Determine the [x, y] coordinate at the center of the cell enclosing the given text.  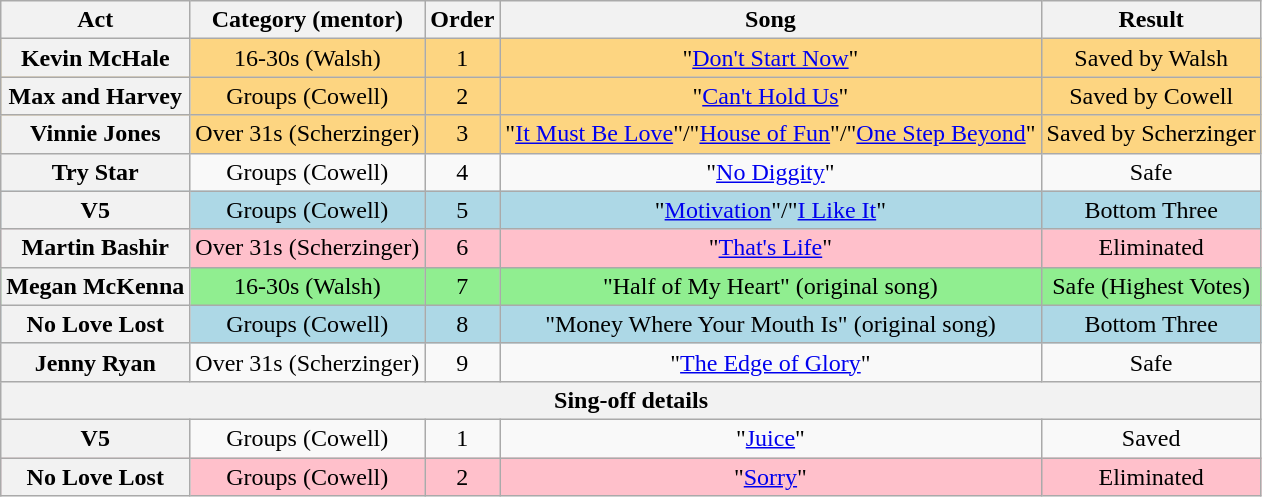
Act [96, 20]
Saved by Scherzinger [1151, 134]
7 [462, 286]
Safe (Highest Votes) [1151, 286]
Saved [1151, 438]
Saved by Walsh [1151, 58]
"The Edge of Glory" [770, 362]
"Sorry" [770, 477]
"Half of My Heart" (original song) [770, 286]
Kevin McHale [96, 58]
Order [462, 20]
"No Diggity" [770, 172]
Max and Harvey [96, 96]
"Motivation"/"I Like It" [770, 210]
9 [462, 362]
4 [462, 172]
"Don't Start Now" [770, 58]
Jenny Ryan [96, 362]
5 [462, 210]
"That's Life" [770, 248]
Result [1151, 20]
Sing-off details [632, 400]
"Money Where Your Mouth Is" (original song) [770, 324]
"It Must Be Love"/"House of Fun"/"One Step Beyond" [770, 134]
Song [770, 20]
3 [462, 134]
8 [462, 324]
Saved by Cowell [1151, 96]
Vinnie Jones [96, 134]
Martin Bashir [96, 248]
6 [462, 248]
Megan McKenna [96, 286]
"Juice" [770, 438]
Try Star [96, 172]
"Can't Hold Us" [770, 96]
Category (mentor) [308, 20]
